Pinpoint the cell where the given text exists, returning its (X, Y) midpoint coordinate. 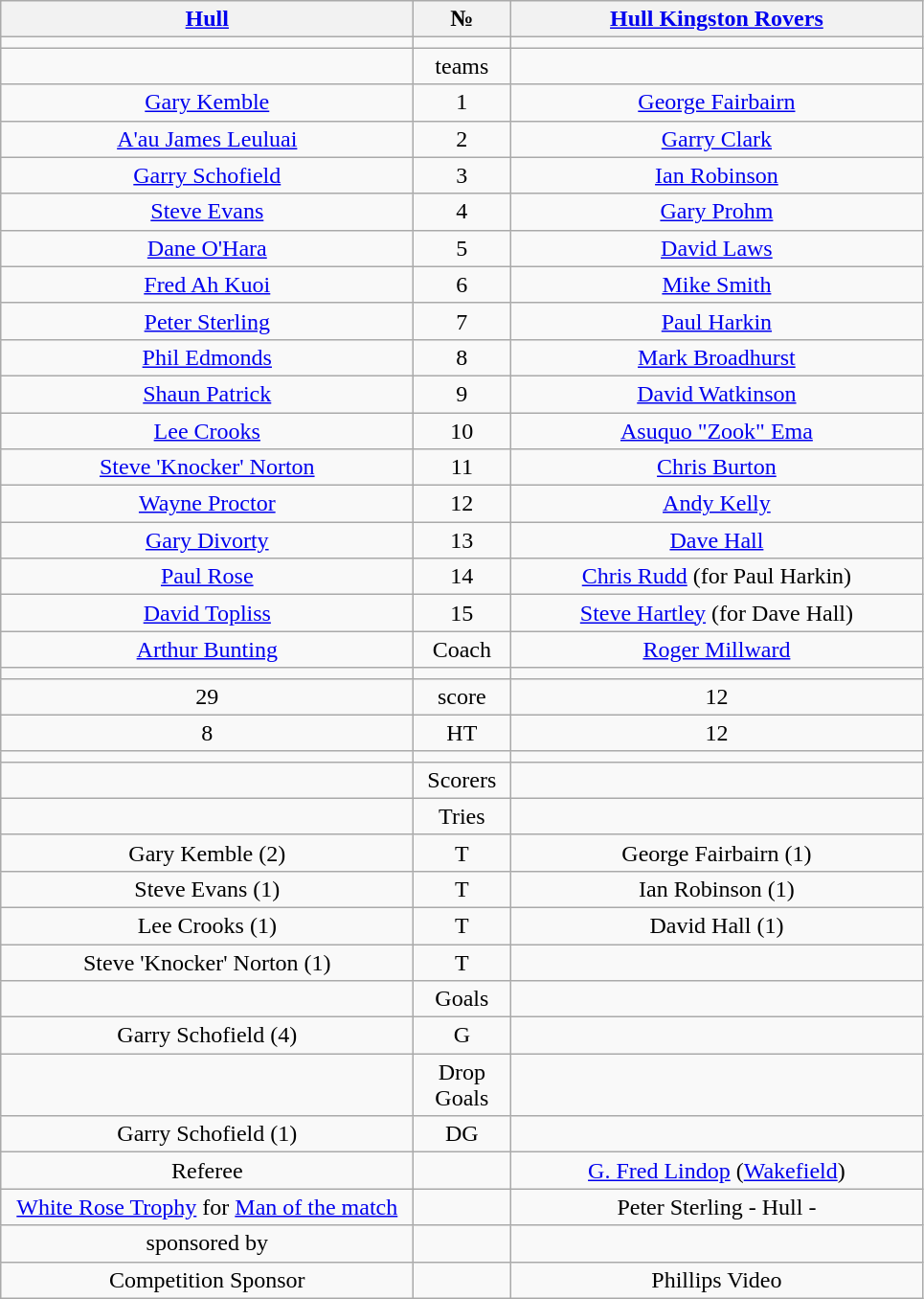
Steve Evans (207, 212)
Fred Ah Kuoi (207, 285)
Steve 'Knocker' Norton (1) (207, 963)
29 (207, 696)
Gary Kemble (207, 103)
Roger Millward (716, 649)
6 (462, 285)
Peter Sterling (207, 321)
3 (462, 175)
Mark Broadhurst (716, 357)
Gary Kemble (2) (207, 853)
HT (462, 733)
14 (462, 577)
Competition Sponsor (207, 1280)
Asuquo "Zook" Ema (716, 430)
G. Fred Lindop (Wakefield) (716, 1171)
4 (462, 212)
10 (462, 430)
Hull (207, 19)
Paul Rose (207, 577)
Paul Harkin (716, 321)
Steve 'Knocker' Norton (207, 467)
Hull Kingston Rovers (716, 19)
David Watkinson (716, 394)
15 (462, 613)
5 (462, 248)
Steve Hartley (for Dave Hall) (716, 613)
Ian Robinson (1) (716, 889)
David Topliss (207, 613)
11 (462, 467)
Goals (462, 999)
Referee (207, 1171)
Drop Goals (462, 1084)
Shaun Patrick (207, 394)
Garry Schofield (4) (207, 1036)
Ian Robinson (716, 175)
White Rose Trophy for Man of the match (207, 1207)
Arthur Bunting (207, 649)
David Hall (1) (716, 925)
Phil Edmonds (207, 357)
Dave Hall (716, 540)
Dane O'Hara (207, 248)
DG (462, 1134)
Gary Divorty (207, 540)
Peter Sterling - Hull - (716, 1207)
Wayne Proctor (207, 504)
Chris Burton (716, 467)
George Fairbairn (716, 103)
Steve Evans (1) (207, 889)
Garry Schofield (207, 175)
score (462, 696)
A'au James Leuluai (207, 139)
Tries (462, 816)
Lee Crooks (207, 430)
Garry Clark (716, 139)
Coach (462, 649)
teams (462, 66)
7 (462, 321)
№ (462, 19)
sponsored by (207, 1243)
Andy Kelly (716, 504)
Mike Smith (716, 285)
13 (462, 540)
David Laws (716, 248)
9 (462, 394)
Phillips Video (716, 1280)
Lee Crooks (1) (207, 925)
Garry Schofield (1) (207, 1134)
G (462, 1036)
2 (462, 139)
1 (462, 103)
George Fairbairn (1) (716, 853)
Chris Rudd (for Paul Harkin) (716, 577)
Gary Prohm (716, 212)
Scorers (462, 780)
